Pinpoint the cell where the given text exists, returning its (x, y) midpoint coordinate. 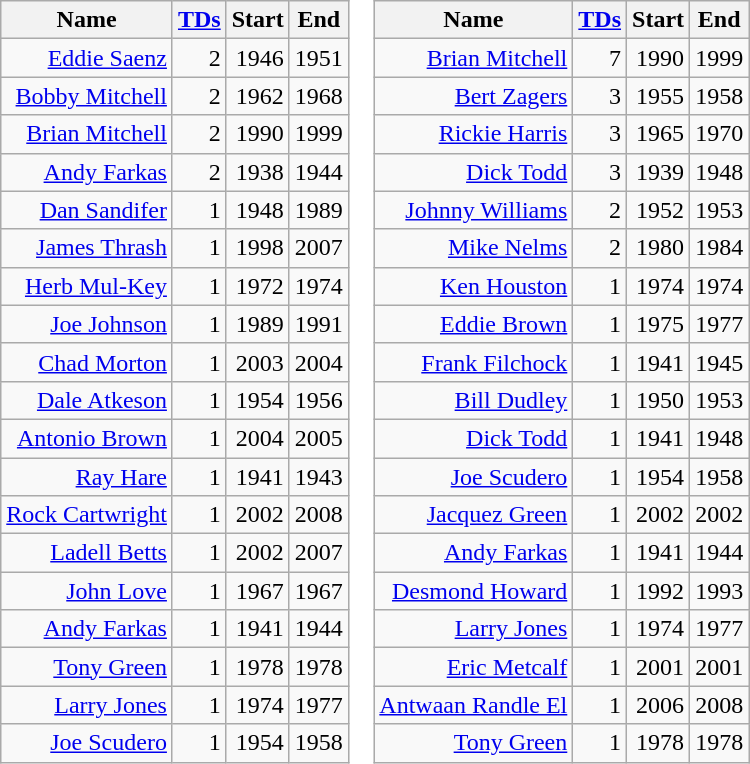
7 (600, 58)
Bert Zagers (474, 96)
1992 (658, 591)
Chad Morton (87, 362)
1939 (658, 172)
1970 (720, 134)
Johnny Williams (474, 210)
John Love (87, 591)
1968 (318, 96)
1972 (258, 286)
2003 (258, 362)
1956 (318, 400)
Herb Mul-Key (87, 286)
1945 (720, 362)
Dale Atkeson (87, 400)
1993 (720, 591)
Eddie Brown (474, 324)
Bobby Mitchell (87, 96)
Joe Johnson (87, 324)
1952 (658, 210)
2006 (658, 705)
Antonio Brown (87, 438)
1965 (658, 134)
James Thrash (87, 248)
1962 (258, 96)
Eddie Saenz (87, 58)
1938 (258, 172)
1984 (720, 248)
1950 (658, 400)
Mike Nelms (474, 248)
Ken Houston (474, 286)
1998 (258, 248)
Desmond Howard (474, 591)
1951 (318, 58)
Jacquez Green (474, 515)
2005 (318, 438)
1946 (258, 58)
1943 (318, 477)
Ladell Betts (87, 553)
Rock Cartwright (87, 515)
1991 (318, 324)
Eric Metcalf (474, 667)
Bill Dudley (474, 400)
1975 (658, 324)
Antwaan Randle El (474, 705)
Ray Hare (87, 477)
Rickie Harris (474, 134)
Frank Filchock (474, 362)
1980 (658, 248)
1955 (658, 96)
Dan Sandifer (87, 210)
